From the cell containing the given text, extract its center point as [x, y] coordinate. 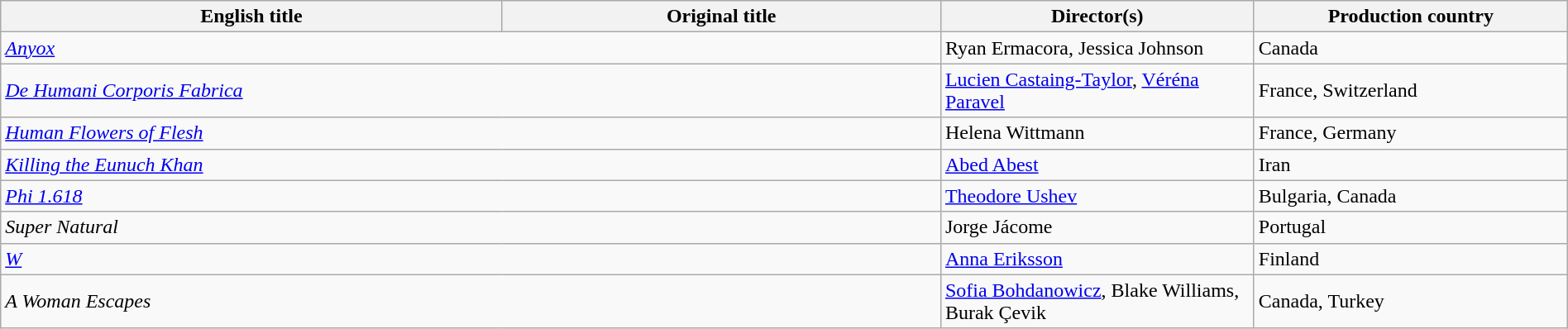
Anyox [471, 48]
De Humani Corporis Fabrica [471, 91]
Portugal [1411, 227]
Production country [1411, 17]
Killing the Eunuch Khan [471, 164]
Finland [1411, 259]
Super Natural [471, 227]
Anna Eriksson [1097, 259]
Sofia Bohdanowicz, Blake Williams, Burak Çevik [1097, 301]
W [471, 259]
Lucien Castaing-Taylor, Véréna Paravel [1097, 91]
Canada, Turkey [1411, 301]
Helena Wittmann [1097, 133]
Theodore Ushev [1097, 196]
Phi 1.618 [471, 196]
Original title [721, 17]
Human Flowers of Flesh [471, 133]
Iran [1411, 164]
Canada [1411, 48]
Abed Abest [1097, 164]
Ryan Ermacora, Jessica Johnson [1097, 48]
Director(s) [1097, 17]
Bulgaria, Canada [1411, 196]
France, Germany [1411, 133]
A Woman Escapes [471, 301]
France, Switzerland [1411, 91]
English title [251, 17]
Jorge Jácome [1097, 227]
